Return [x, y] of the center of cell containing provided text 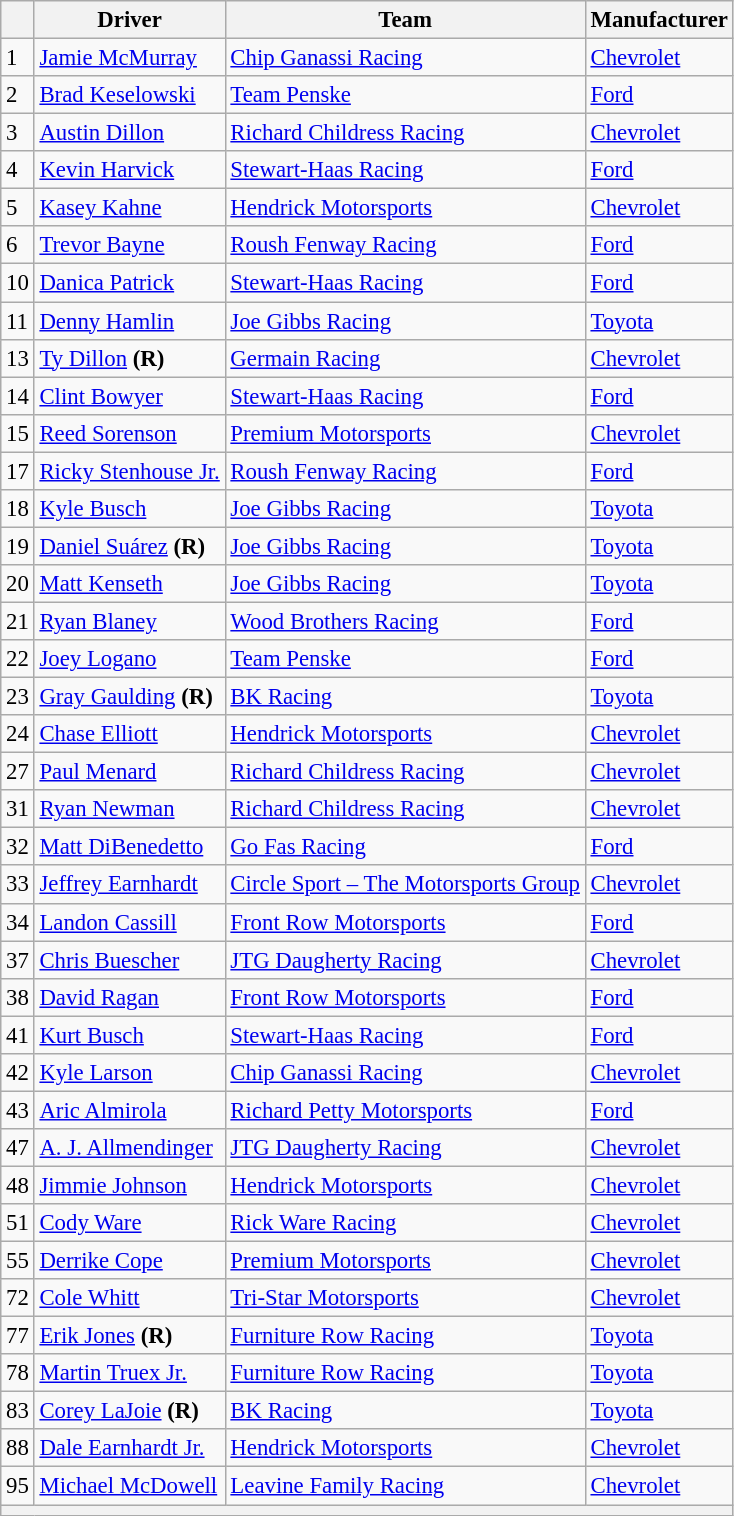
95 [18, 1486]
43 [18, 1110]
55 [18, 1261]
Ricky Stenhouse Jr. [130, 471]
Kyle Larson [130, 1073]
Erik Jones (R) [130, 1336]
13 [18, 358]
Chris Buescher [130, 960]
1 [18, 58]
Trevor Bayne [130, 245]
Jimmie Johnson [130, 1185]
Kevin Harvick [130, 170]
78 [18, 1373]
3 [18, 133]
24 [18, 734]
42 [18, 1073]
48 [18, 1185]
Kasey Kahne [130, 208]
23 [18, 697]
Rick Ware Racing [405, 1223]
Tri-Star Motorsports [405, 1298]
Derrike Cope [130, 1261]
Circle Sport – The Motorsports Group [405, 885]
18 [18, 509]
14 [18, 396]
A. J. Allmendinger [130, 1148]
Go Fas Racing [405, 847]
Germain Racing [405, 358]
Paul Menard [130, 772]
20 [18, 584]
27 [18, 772]
Jamie McMurray [130, 58]
Michael McDowell [130, 1486]
37 [18, 960]
Jeffrey Earnhardt [130, 885]
5 [18, 208]
Richard Petty Motorsports [405, 1110]
Austin Dillon [130, 133]
77 [18, 1336]
4 [18, 170]
Reed Sorenson [130, 433]
Cody Ware [130, 1223]
Denny Hamlin [130, 321]
19 [18, 546]
Ryan Blaney [130, 621]
Ryan Newman [130, 809]
Cole Whitt [130, 1298]
Ty Dillon (R) [130, 358]
34 [18, 922]
88 [18, 1449]
Corey LaJoie (R) [130, 1411]
10 [18, 283]
2 [18, 95]
Joey Logano [130, 659]
6 [18, 245]
Daniel Suárez (R) [130, 546]
Brad Keselowski [130, 95]
21 [18, 621]
Driver [130, 20]
Kurt Busch [130, 1035]
Wood Brothers Racing [405, 621]
Matt DiBenedetto [130, 847]
32 [18, 847]
Chase Elliott [130, 734]
Manufacturer [659, 20]
Leavine Family Racing [405, 1486]
22 [18, 659]
51 [18, 1223]
Clint Bowyer [130, 396]
41 [18, 1035]
15 [18, 433]
Matt Kenseth [130, 584]
Dale Earnhardt Jr. [130, 1449]
83 [18, 1411]
72 [18, 1298]
Aric Almirola [130, 1110]
31 [18, 809]
Danica Patrick [130, 283]
38 [18, 997]
Landon Cassill [130, 922]
Martin Truex Jr. [130, 1373]
Kyle Busch [130, 509]
11 [18, 321]
33 [18, 885]
Team [405, 20]
David Ragan [130, 997]
17 [18, 471]
47 [18, 1148]
Gray Gaulding (R) [130, 697]
